For the text-containing cell, return its midpoint in [X, Y] coordinate format. 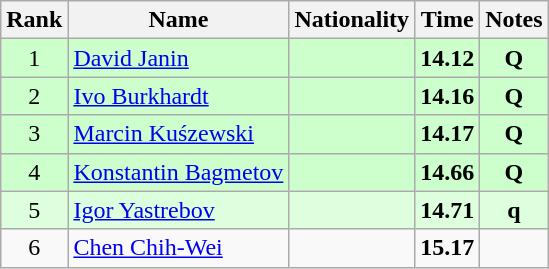
Time [448, 20]
Igor Yastrebov [178, 210]
3 [34, 134]
Ivo Burkhardt [178, 96]
Rank [34, 20]
1 [34, 58]
15.17 [448, 248]
5 [34, 210]
4 [34, 172]
Notes [514, 20]
Nationality [352, 20]
Chen Chih-Wei [178, 248]
2 [34, 96]
14.71 [448, 210]
6 [34, 248]
q [514, 210]
Name [178, 20]
14.16 [448, 96]
Marcin Kuśzewski [178, 134]
14.12 [448, 58]
David Janin [178, 58]
14.66 [448, 172]
14.17 [448, 134]
Konstantin Bagmetov [178, 172]
